For the text-containing cell, return its midpoint in (X, Y) coordinate format. 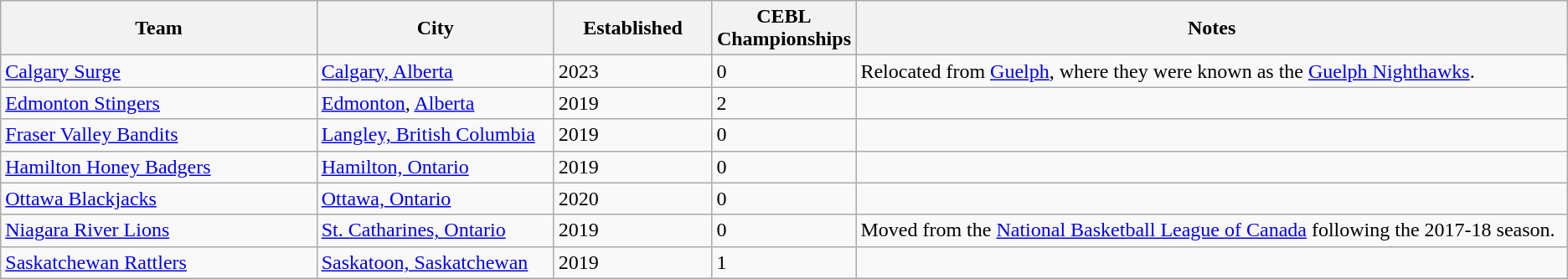
CEBL Championships (784, 28)
Relocated from Guelph, where they were known as the Guelph Nighthawks. (1211, 71)
Fraser Valley Bandits (159, 135)
St. Catharines, Ontario (436, 230)
Hamilton Honey Badgers (159, 167)
Saskatoon, Saskatchewan (436, 262)
Notes (1211, 28)
Ottawa Blackjacks (159, 199)
2023 (633, 71)
Edmonton Stingers (159, 103)
Calgary Surge (159, 71)
2 (784, 103)
Niagara River Lions (159, 230)
Hamilton, Ontario (436, 167)
Ottawa, Ontario (436, 199)
Team (159, 28)
Moved from the National Basketball League of Canada following the 2017-18 season. (1211, 230)
Saskatchewan Rattlers (159, 262)
City (436, 28)
1 (784, 262)
2020 (633, 199)
Calgary, Alberta (436, 71)
Established (633, 28)
Langley, British Columbia (436, 135)
Edmonton, Alberta (436, 103)
